Extract the (X, Y) coordinate from the center of the cell holding the provided text.  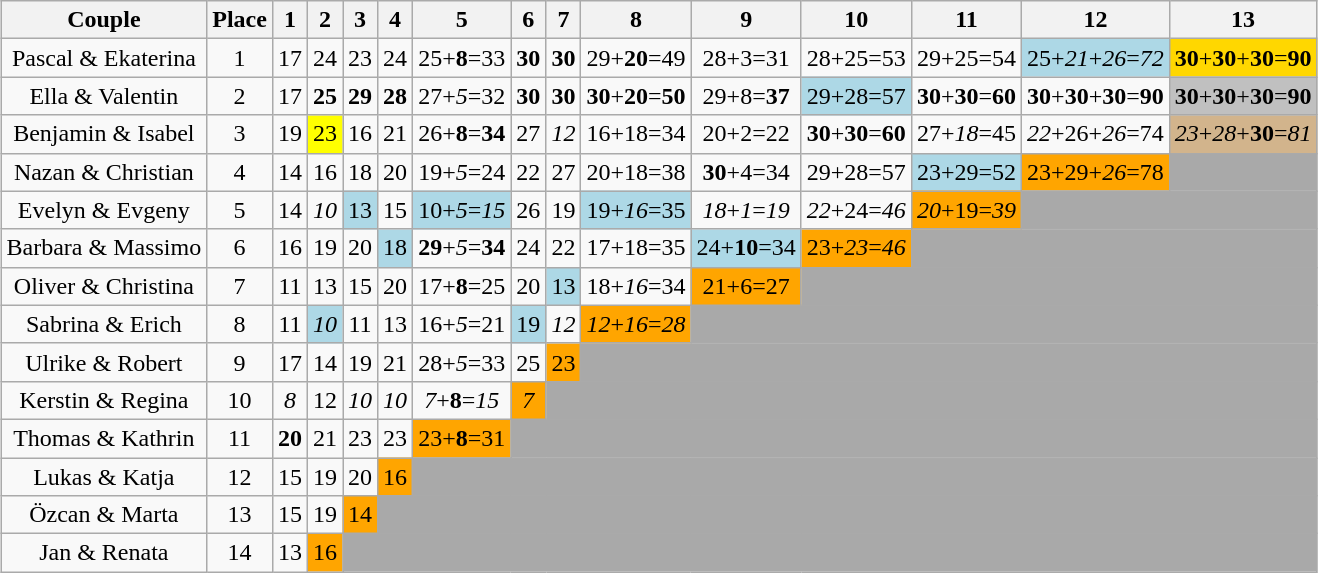
19+16=35 (636, 210)
12+16=28 (636, 324)
Ulrike & Robert (104, 362)
23+29+26=78 (1096, 172)
27+5=32 (462, 96)
16+5=21 (462, 324)
28+3=31 (746, 58)
Özcan & Marta (104, 515)
26 (528, 210)
Kerstin & Regina (104, 400)
Sabrina & Erich (104, 324)
24+10=34 (746, 248)
17+8=25 (462, 286)
Barbara & Massimo (104, 248)
20+18=38 (636, 172)
29+25=54 (966, 58)
29+5=34 (462, 248)
21+6=27 (746, 286)
Ella & Valentin (104, 96)
16+18=34 (636, 134)
Place (240, 20)
Jan & Renata (104, 553)
23+28+30=81 (1243, 134)
28+5=33 (462, 362)
30+4=34 (746, 172)
Evelyn & Evgeny (104, 210)
Couple (104, 20)
23+29=52 (966, 172)
Thomas & Kathrin (104, 438)
30+20=50 (636, 96)
Oliver & Christina (104, 286)
Benjamin & Isabel (104, 134)
25+8=33 (462, 58)
25+21+26=72 (1096, 58)
18+1=19 (746, 210)
20+19=39 (966, 210)
23+23=46 (856, 248)
20+2=22 (746, 134)
7+8=15 (462, 400)
Pascal & Ekaterina (104, 58)
29 (360, 96)
28+25=53 (856, 58)
23+8=31 (462, 438)
22+24=46 (856, 210)
27+18=45 (966, 134)
29+20=49 (636, 58)
10+5=15 (462, 210)
29+8=37 (746, 96)
22+26+26=74 (1096, 134)
Lukas & Katja (104, 477)
19+5=24 (462, 172)
17+18=35 (636, 248)
26+8=34 (462, 134)
28 (396, 96)
18+16=34 (636, 286)
Nazan & Christian (104, 172)
